Pinpoint the cell where the given text exists, returning its (x, y) midpoint coordinate. 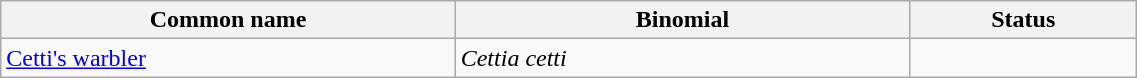
Status (1024, 20)
Cetti's warbler (228, 58)
Common name (228, 20)
Binomial (682, 20)
Cettia cetti (682, 58)
